Return the (x, y) coordinate for the center point of the cell that contains the specified text.  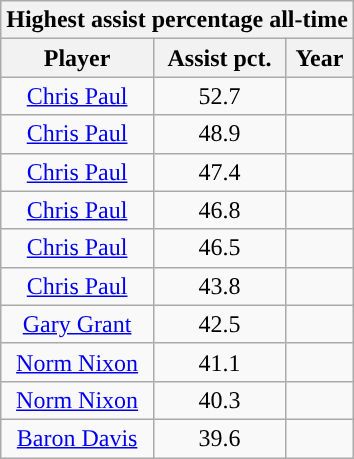
46.8 (219, 210)
47.4 (219, 172)
42.5 (219, 324)
43.8 (219, 286)
Gary Grant (78, 324)
Highest assist percentage all-time (178, 20)
48.9 (219, 134)
Year (320, 58)
39.6 (219, 438)
41.1 (219, 362)
40.3 (219, 400)
46.5 (219, 248)
Assist pct. (219, 58)
Baron Davis (78, 438)
52.7 (219, 96)
Player (78, 58)
